Find where the given text appears and provide that cell's center as (x, y) coordinate. 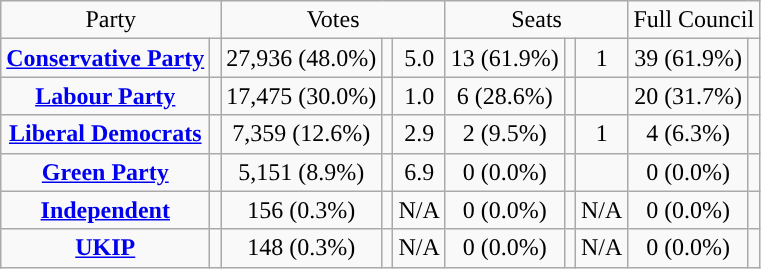
6 (28.6%) (504, 96)
6.9 (419, 172)
4 (6.3%) (688, 134)
2.9 (419, 134)
Seats (536, 20)
5,151 (8.9%) (302, 172)
Liberal Democrats (106, 134)
156 (0.3%) (302, 210)
148 (0.3%) (302, 248)
Independent (106, 210)
27,936 (48.0%) (302, 58)
Conservative Party (106, 58)
1.0 (419, 96)
Votes (334, 20)
Party (111, 20)
Full Council (694, 20)
2 (9.5%) (504, 134)
7,359 (12.6%) (302, 134)
39 (61.9%) (688, 58)
Green Party (106, 172)
UKIP (106, 248)
17,475 (30.0%) (302, 96)
5.0 (419, 58)
13 (61.9%) (504, 58)
20 (31.7%) (688, 96)
Labour Party (106, 96)
